Return the [X, Y] coordinate for the center point of the cell that contains the specified text.  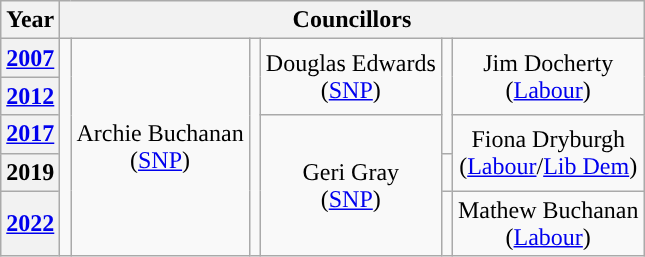
2022 [30, 224]
Archie Buchanan(SNP) [160, 148]
2007 [30, 58]
2017 [30, 134]
2012 [30, 96]
Jim Docherty(Labour) [548, 77]
Mathew Buchanan(Labour) [548, 224]
Year [30, 20]
Geri Gray(SNP) [350, 186]
2019 [30, 172]
Douglas Edwards(SNP) [350, 77]
Fiona Dryburgh(Labour/Lib Dem) [548, 153]
Councillors [352, 20]
